Determine the [X, Y] coordinate at the center of the cell enclosing the given text.  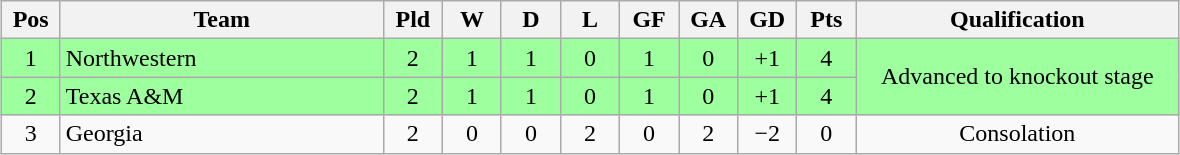
−2 [768, 134]
3 [30, 134]
Pts [826, 20]
GF [650, 20]
Pld [412, 20]
Team [222, 20]
Qualification [1018, 20]
Northwestern [222, 58]
GA [708, 20]
Consolation [1018, 134]
Georgia [222, 134]
L [590, 20]
GD [768, 20]
W [472, 20]
Pos [30, 20]
Advanced to knockout stage [1018, 77]
D [530, 20]
Texas A&M [222, 96]
